Determine the (x, y) coordinate at the center of the cell enclosing the given text.  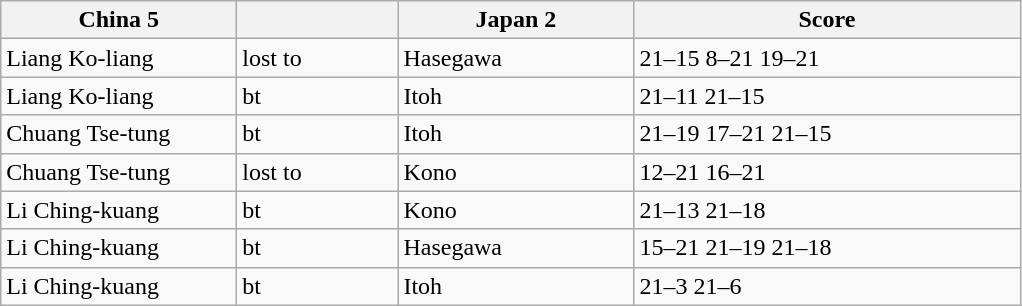
21–3 21–6 (827, 286)
21–15 8–21 19–21 (827, 58)
15–21 21–19 21–18 (827, 248)
Japan 2 (516, 20)
21–19 17–21 21–15 (827, 134)
21–13 21–18 (827, 210)
21–11 21–15 (827, 96)
12–21 16–21 (827, 172)
China 5 (119, 20)
Score (827, 20)
